Determine the [x, y] coordinate at the center of the cell enclosing the given text.  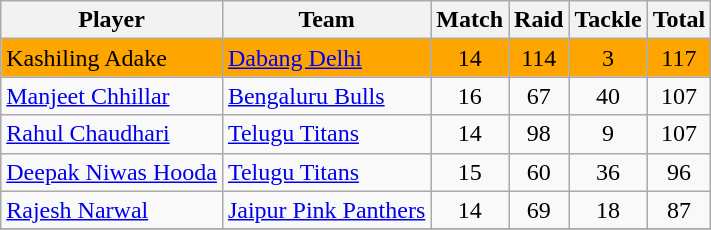
15 [470, 172]
67 [539, 96]
Player [112, 20]
Team [326, 20]
60 [539, 172]
Kashiling Adake [112, 58]
3 [608, 58]
16 [470, 96]
36 [608, 172]
96 [679, 172]
Rahul Chaudhari [112, 134]
Deepak Niwas Hooda [112, 172]
Bengaluru Bulls [326, 96]
69 [539, 210]
18 [608, 210]
Dabang Delhi [326, 58]
Rajesh Narwal [112, 210]
87 [679, 210]
114 [539, 58]
Tackle [608, 20]
Manjeet Chhillar [112, 96]
9 [608, 134]
40 [608, 96]
Total [679, 20]
98 [539, 134]
Match [470, 20]
Raid [539, 20]
117 [679, 58]
Jaipur Pink Panthers [326, 210]
